Capture the cell that displays the provided text and extract its [X, Y] central coordinate. 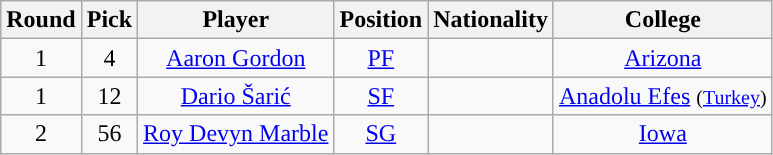
Dario Šarić [236, 96]
Anadolu Efes (Turkey) [662, 96]
4 [109, 58]
Player [236, 20]
2 [41, 134]
SF [381, 96]
College [662, 20]
Pick [109, 20]
Nationality [491, 20]
Round [41, 20]
Roy Devyn Marble [236, 134]
PF [381, 58]
Arizona [662, 58]
Iowa [662, 134]
Position [381, 20]
Aaron Gordon [236, 58]
12 [109, 96]
56 [109, 134]
SG [381, 134]
